Provide the [x, y] coordinate of the cell's center where the given text is located.  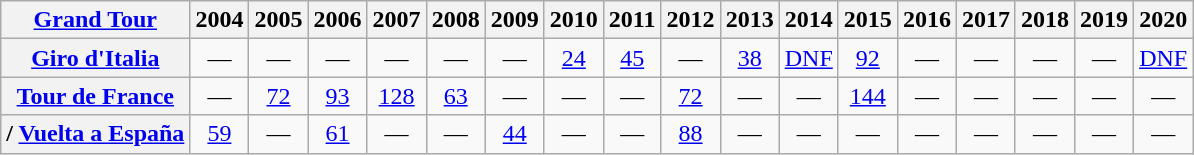
2015 [868, 20]
59 [220, 134]
144 [868, 96]
2011 [632, 20]
2010 [574, 20]
2017 [986, 20]
2020 [1164, 20]
2019 [1104, 20]
61 [338, 134]
2014 [808, 20]
2008 [456, 20]
Tour de France [96, 96]
128 [396, 96]
2009 [514, 20]
2005 [278, 20]
2012 [690, 20]
2016 [926, 20]
38 [750, 58]
88 [690, 134]
45 [632, 58]
44 [514, 134]
2004 [220, 20]
/ Vuelta a España [96, 134]
93 [338, 96]
24 [574, 58]
2007 [396, 20]
2013 [750, 20]
2018 [1044, 20]
92 [868, 58]
63 [456, 96]
Grand Tour [96, 20]
Giro d'Italia [96, 58]
2006 [338, 20]
